Return (x, y) of the center of cell containing provided text 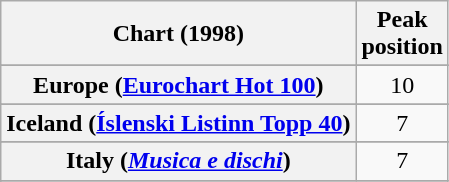
Italy (Musica e dischi) (178, 161)
Europe (Eurochart Hot 100) (178, 85)
Peakposition (402, 34)
Iceland (Íslenski Listinn Topp 40) (178, 123)
10 (402, 85)
Chart (1998) (178, 34)
